Identify which cell holds the provided text, then report its (x, y) central coordinate. 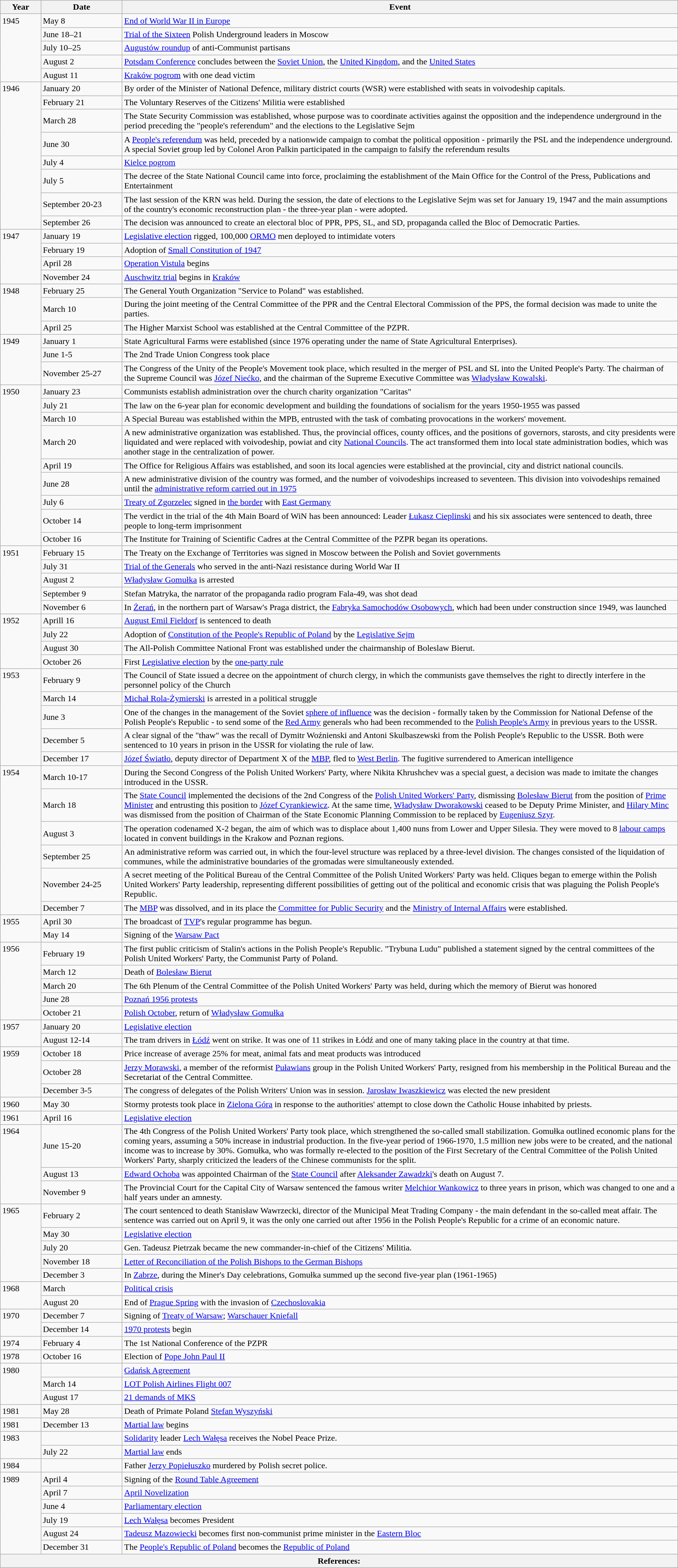
1983 (21, 1445)
First Legislative election by the one-party rule (400, 662)
December 3 (82, 1275)
October 21 (82, 1013)
In Zabrze, during the Miner's Day celebrations, Gomułka summed up the second five-year plan (1961-1965) (400, 1275)
1978 (21, 1357)
Election of Pope John Paul II (400, 1357)
October 14 (82, 521)
April 25 (82, 328)
The tram drivers in Łódź went on strike. It was one of 11 strikes in Łódź and one of many taking place in the country at that time. (400, 1040)
August 12-14 (82, 1040)
January 1 (82, 341)
1965 (21, 1243)
Signing of Treaty of Warsaw; Warschauer Kniefall (400, 1316)
December 17 (82, 759)
May 8 (82, 21)
November 6 (82, 607)
End of Prague Spring with the invasion of Czechoslovakia (400, 1302)
State Agricultural Farms were established (since 1976 operating under the name of State Agricultural Enterprises). (400, 341)
Trial of the Generals who served in the anti-Nazi resistance during World War II (400, 566)
1961 (21, 1118)
Parliamentary election (400, 1506)
August 17 (82, 1397)
February 2 (82, 1216)
End of World War II in Europe (400, 21)
Treaty of Zgorzelec signed in the border with East Germany (400, 502)
October 26 (82, 662)
1989 (21, 1513)
Communists establish administration over the church charity organization "Caritas" (400, 392)
1959 (21, 1072)
November 9 (82, 1192)
Legislative election rigged, 100,000 ORMO men deployed to intimidate voters (400, 236)
1948 (21, 309)
January 19 (82, 236)
Signing of the Warsaw Pact (400, 935)
September 20-23 (82, 204)
December 13 (82, 1425)
June 1-5 (82, 355)
Władysław Gomułka is arrested (400, 580)
1949 (21, 360)
January 23 (82, 392)
1954 (21, 840)
September 26 (82, 223)
1964 (21, 1164)
Potsdam Conference concludes between the Soviet Union, the United Kingdom, and the United States (400, 62)
1974 (21, 1343)
November 25-27 (82, 373)
Political crisis (400, 1288)
1970 (21, 1323)
Michał Rola-Żymierski is arrested in a political struggle (400, 698)
April 7 (82, 1493)
April Novelization (400, 1493)
The broadcast of TVP's regular programme has begun. (400, 921)
1984 (21, 1465)
Signing of the Round Table Agreement (400, 1479)
July 10–25 (82, 48)
October 28 (82, 1072)
June 30 (82, 144)
June 4 (82, 1506)
September 9 (82, 594)
Letter of Reconciliation of the Polish Bishops to the German Bishops (400, 1261)
References: (339, 1561)
Gen. Tadeusz Pietrzak became the new commander-in-chief of the Citizens' Militia. (400, 1248)
March 10-17 (82, 777)
Martial law ends (400, 1452)
Stormy protests took place in Zielona Góra in response to the authorities' attempt to close down the Catholic House inhabited by priests. (400, 1104)
November 18 (82, 1261)
Lech Wałęsa becomes President (400, 1520)
September 25 (82, 857)
The Higher Marxist School was established at the Central Committee of the PZPR. (400, 328)
Józef Światło, deputy director of Department X of the MBP, fled to West Berlin. The fugitive surrendered to American intelligence (400, 759)
1946 (21, 156)
November 24-25 (82, 885)
June 15-20 (82, 1146)
Augustów roundup of anti-Communist partisans (400, 48)
The 6th Plenum of the Central Committee of the Polish United Workers' Party was held, during which the memory of Bierut was honored (400, 985)
Tadeusz Mazowiecki becomes first non-communist prime minister in the Eastern Bloc (400, 1534)
July 31 (82, 566)
1960 (21, 1104)
The 1st National Conference of the PZPR (400, 1343)
1950 (21, 466)
July 6 (82, 502)
Death of Bolesław Bierut (400, 972)
February 25 (82, 291)
March 28 (82, 121)
March (82, 1288)
The People's Republic of Poland becomes the Republic of Poland (400, 1547)
April 19 (82, 465)
1970 protests begin (400, 1329)
December 3-5 (82, 1091)
April 16 (82, 1118)
1980 (21, 1384)
July 4 (82, 162)
The congress of delegates of the Polish Writers' Union was in session. Jarosław Iwaszkiewicz was elected the new president (400, 1091)
May 14 (82, 935)
Date (82, 7)
Price increase of average 25% for meat, animal fats and meat products was introduced (400, 1054)
April 30 (82, 921)
August 3 (82, 833)
August 30 (82, 648)
Poznań 1956 protests (400, 999)
Event (400, 7)
Auschwitz trial begins in Kraków (400, 277)
Death of Primate Poland Stefan Wyszyński (400, 1411)
December 31 (82, 1547)
May 28 (82, 1411)
1951 (21, 580)
February 9 (82, 680)
August 20 (82, 1302)
July 19 (82, 1520)
August 13 (82, 1174)
The law on the 6-year plan for economic development and building the foundations of socialism for the years 1950-1955 was passed (400, 405)
A Special Bureau was established within the MPB, entrusted with the task of combating provocations in the workers' movement. (400, 419)
The Treaty on the Exchange of Territories was signed in Moscow between the Polish and Soviet governments (400, 553)
August 24 (82, 1534)
1955 (21, 928)
Solidarity leader Lech Wałęsa receives the Nobel Peace Prize. (400, 1438)
1957 (21, 1033)
Operation Vistula begins (400, 264)
December 14 (82, 1329)
Adoption of Constitution of the People's Republic of Poland by the Legislative Sejm (400, 634)
Trial of the Sixteen Polish Underground leaders in Moscow (400, 34)
The General Youth Organization "Service to Poland" was established. (400, 291)
August Emil Fieldorf is sentenced to death (400, 621)
By order of the Minister of National Defence, military district courts (WSR) were established with seats in voivodeship capitals. (400, 89)
April 4 (82, 1479)
LOT Polish Airlines Flight 007 (400, 1384)
February 4 (82, 1343)
1947 (21, 257)
1953 (21, 717)
July 5 (82, 181)
1956 (21, 980)
Father Jerzy Popiełuszko murdered by Polish secret police. (400, 1465)
February 21 (82, 102)
Kielce pogrom (400, 162)
The Voluntary Reserves of the Citizens' Militia were established (400, 102)
Aprill 16 (82, 621)
1945 (21, 48)
April 28 (82, 264)
Stefan Matryka, the narrator of the propaganda radio program Fala-49, was shot dead (400, 594)
Gdańsk Agreement (400, 1370)
July 20 (82, 1248)
Kraków pogrom with one dead victim (400, 75)
Adoption of Small Constitution of 1947 (400, 250)
1968 (21, 1295)
Polish October, return of Władysław Gomułka (400, 1013)
The Institute for Training of Scientific Cadres at the Central Committee of the PZPR began its operations. (400, 539)
1952 (21, 641)
Year (21, 7)
21 demands of MKS (400, 1397)
The decision was announced to create an electoral bloc of PPR, PPS, SL, and SD, propaganda called the Bloc of Democratic Parties. (400, 223)
March 12 (82, 972)
March 18 (82, 805)
August 11 (82, 75)
June 3 (82, 717)
The MBP was dissolved, and in its place the Committee for Public Security and the Ministry of Internal Affairs were established. (400, 908)
June 18–21 (82, 34)
Martial law begins (400, 1425)
July 21 (82, 405)
November 24 (82, 277)
October 18 (82, 1054)
The 2nd Trade Union Congress took place (400, 355)
December 5 (82, 740)
The All-Polish Committee National Front was established under the chairmanship of Boleslaw Bierut. (400, 648)
Edward Ochoba was appointed Chairman of the State Council after Aleksander Zawadzki's death on August 7. (400, 1174)
February 15 (82, 553)
